Scan for the cell matching the given text and deliver its (X, Y) coordinate at center. 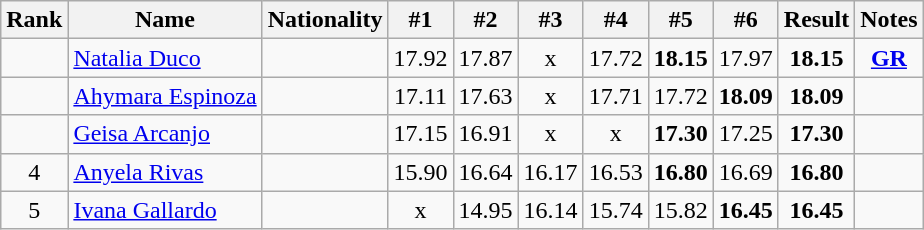
#4 (616, 20)
Nationality (325, 20)
16.69 (746, 172)
Ivana Gallardo (165, 210)
15.74 (616, 210)
Anyela Rivas (165, 172)
#5 (680, 20)
5 (34, 210)
17.11 (420, 96)
17.92 (420, 58)
17.71 (616, 96)
14.95 (486, 210)
#1 (420, 20)
Geisa Arcanjo (165, 134)
GR (889, 58)
15.90 (420, 172)
17.63 (486, 96)
16.14 (550, 210)
4 (34, 172)
17.87 (486, 58)
17.25 (746, 134)
Name (165, 20)
17.97 (746, 58)
Rank (34, 20)
16.17 (550, 172)
Notes (889, 20)
Natalia Duco (165, 58)
Result (816, 20)
16.91 (486, 134)
17.15 (420, 134)
16.64 (486, 172)
#2 (486, 20)
#6 (746, 20)
16.53 (616, 172)
#3 (550, 20)
15.82 (680, 210)
Ahymara Espinoza (165, 96)
